Pinpoint the cell where the given text exists, returning its (X, Y) midpoint coordinate. 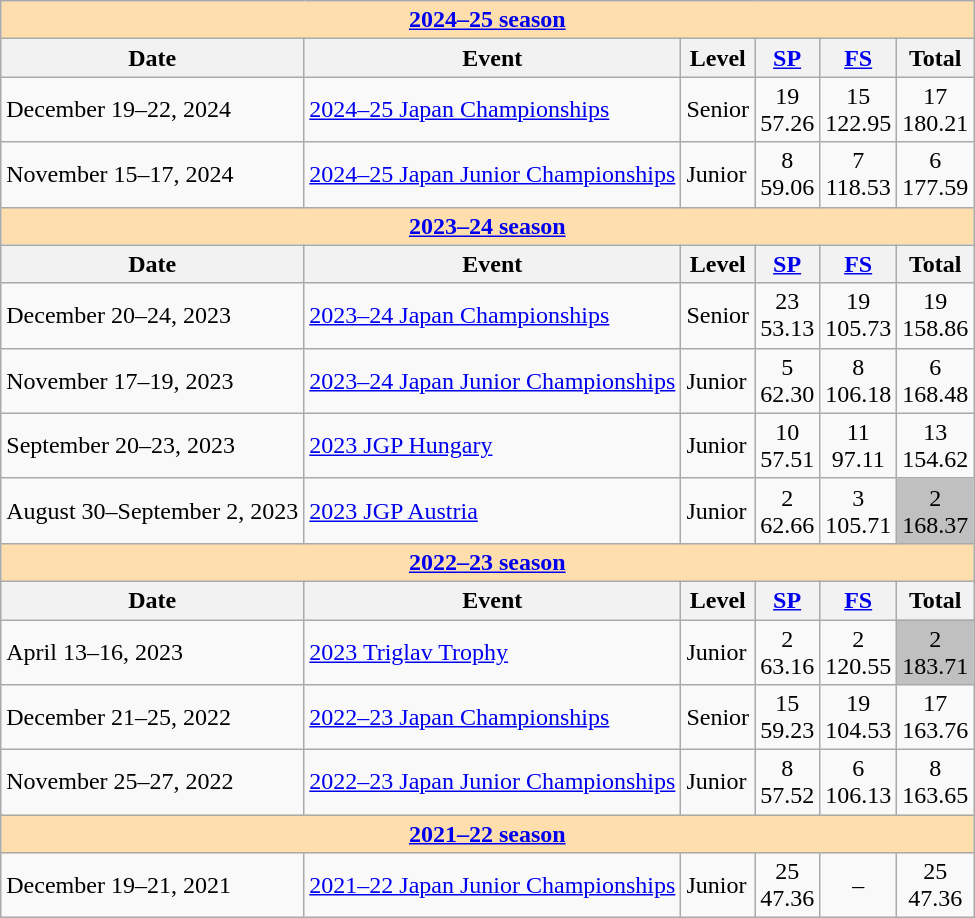
6 168.48 (936, 380)
17 180.21 (936, 110)
15 59.23 (788, 718)
December 20–24, 2023 (152, 316)
2021–22 season (488, 834)
2022–23 season (488, 562)
2 62.66 (788, 510)
19 57.26 (788, 110)
2022–23 Japan Junior Championships (492, 782)
2023–24 Japan Junior Championships (492, 380)
2023 JGP Hungary (492, 446)
December 21–25, 2022 (152, 718)
7 118.53 (858, 174)
September 20–23, 2023 (152, 446)
2024–25 Japan Junior Championships (492, 174)
15 122.95 (858, 110)
19 105.73 (858, 316)
8 57.52 (788, 782)
13 154.62 (936, 446)
2 168.37 (936, 510)
November 25–27, 2022 (152, 782)
11 97.11 (858, 446)
17 163.76 (936, 718)
2021–22 Japan Junior Championships (492, 886)
December 19–22, 2024 (152, 110)
2 183.71 (936, 652)
2 63.16 (788, 652)
10 57.51 (788, 446)
2022–23 Japan Championships (492, 718)
December 19–21, 2021 (152, 886)
April 13–16, 2023 (152, 652)
6 177.59 (936, 174)
2 120.55 (858, 652)
8 106.18 (858, 380)
3 105.71 (858, 510)
8 163.65 (936, 782)
2023–24 Japan Championships (492, 316)
19 158.86 (936, 316)
2023–24 season (488, 226)
2023 JGP Austria (492, 510)
2024–25 season (488, 20)
5 62.30 (788, 380)
November 17–19, 2023 (152, 380)
– (858, 886)
November 15–17, 2024 (152, 174)
August 30–September 2, 2023 (152, 510)
23 53.13 (788, 316)
8 59.06 (788, 174)
2023 Triglav Trophy (492, 652)
6 106.13 (858, 782)
2024–25 Japan Championships (492, 110)
19 104.53 (858, 718)
